Provide the (x, y) coordinate of the cell's center where the given text is located.  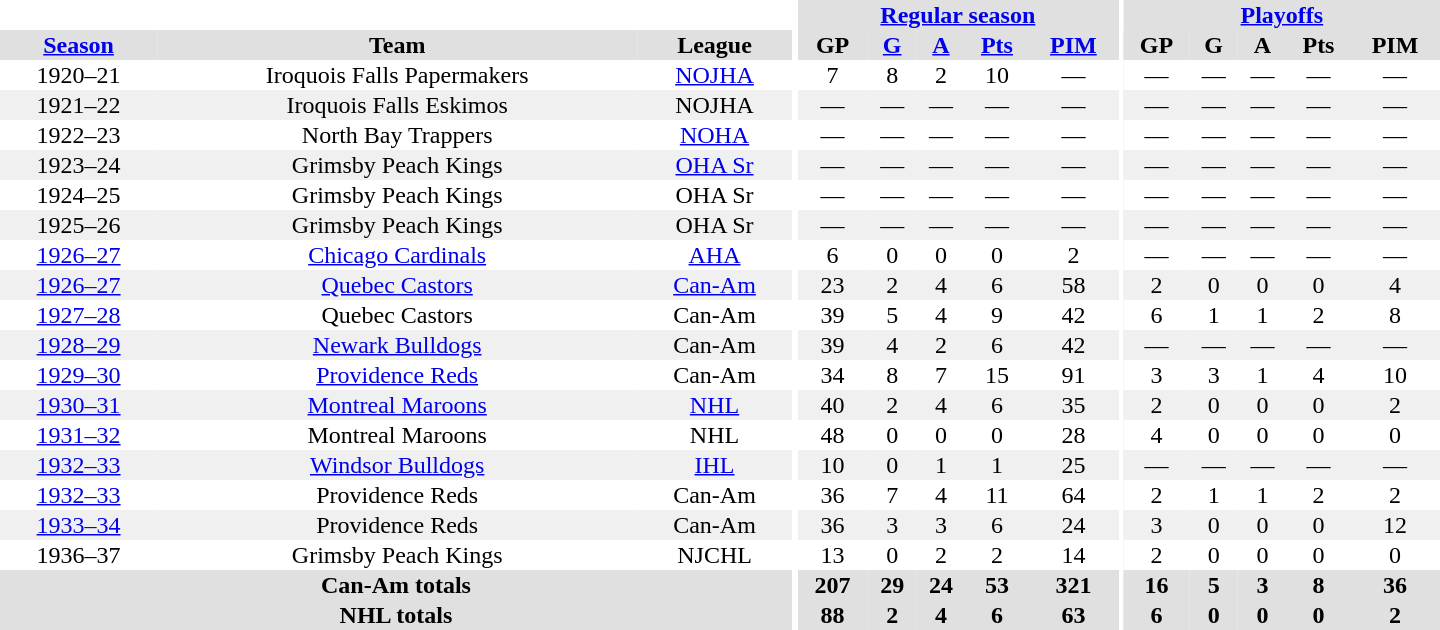
NOHA (714, 135)
88 (832, 615)
IHL (714, 465)
12 (1395, 525)
64 (1074, 495)
321 (1074, 585)
NHL totals (396, 615)
Newark Bulldogs (397, 345)
1921–22 (78, 105)
23 (832, 285)
40 (832, 405)
Playoffs (1282, 15)
1922–23 (78, 135)
1930–31 (78, 405)
Chicago Cardinals (397, 255)
11 (996, 495)
58 (1074, 285)
28 (1074, 435)
15 (996, 375)
1924–25 (78, 195)
NJCHL (714, 555)
Iroquois Falls Papermakers (397, 75)
Team (397, 45)
1928–29 (78, 345)
North Bay Trappers (397, 135)
63 (1074, 615)
Season (78, 45)
Can-Am totals (396, 585)
9 (996, 315)
1927–28 (78, 315)
207 (832, 585)
1929–30 (78, 375)
1925–26 (78, 225)
48 (832, 435)
35 (1074, 405)
1936–37 (78, 555)
1923–24 (78, 165)
14 (1074, 555)
1931–32 (78, 435)
Windsor Bulldogs (397, 465)
53 (996, 585)
34 (832, 375)
16 (1157, 585)
AHA (714, 255)
Regular season (958, 15)
13 (832, 555)
25 (1074, 465)
1920–21 (78, 75)
League (714, 45)
91 (1074, 375)
Iroquois Falls Eskimos (397, 105)
29 (892, 585)
1933–34 (78, 525)
